Extract the (x, y) coordinate from the center of the cell holding the provided text.  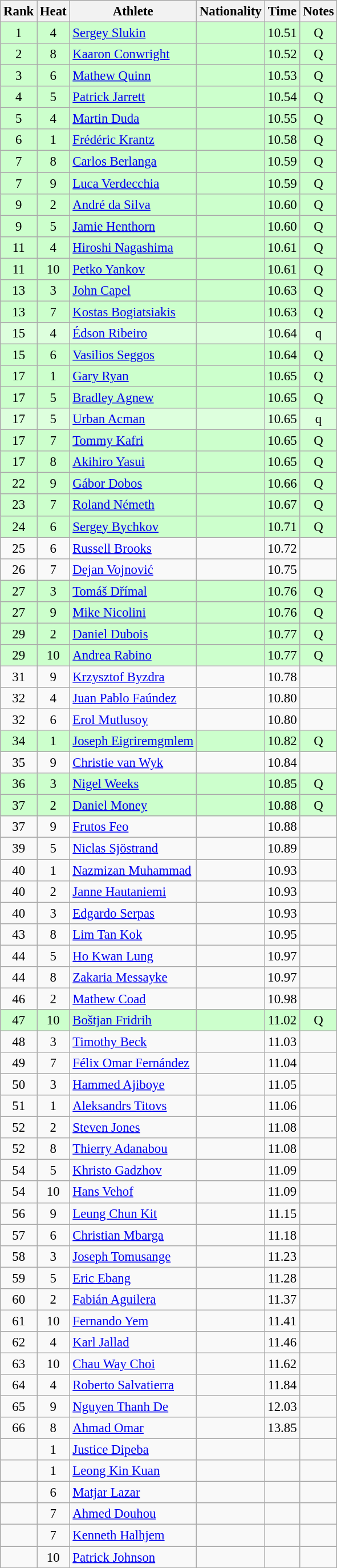
Martin Duda (133, 119)
23 (19, 505)
Heat (54, 11)
11.46 (282, 1342)
Nigel Weeks (133, 784)
Gary Ryan (133, 376)
Leung Chun Kit (133, 1213)
Aleksandrs Titovs (133, 1106)
Thierry Adanabou (133, 1149)
Leong Kin Kuan (133, 1471)
Frédéric Krantz (133, 140)
Tomáš Dřímal (133, 591)
Time (282, 11)
10.89 (282, 849)
58 (19, 1256)
Mike Nicolini (133, 613)
Edgardo Serpas (133, 913)
10.75 (282, 569)
10.78 (282, 677)
Sergey Bychkov (133, 526)
Daniel Money (133, 806)
47 (19, 1020)
Vasilios Seggos (133, 355)
Timothy Beck (133, 1042)
25 (19, 548)
Roland Németh (133, 505)
Urban Acman (133, 419)
Roberto Salvatierra (133, 1385)
Tommy Kafri (133, 441)
10.98 (282, 999)
11.84 (282, 1385)
Erol Mutlusoy (133, 720)
Fabián Aguilera (133, 1300)
Steven Jones (133, 1128)
Gábor Dobos (133, 484)
Christian Mbarga (133, 1235)
12.03 (282, 1407)
André da Silva (133, 204)
Frutos Feo (133, 827)
43 (19, 934)
Hans Vehof (133, 1192)
Joseph Tomusange (133, 1256)
10.85 (282, 784)
11.23 (282, 1256)
10.55 (282, 119)
34 (19, 741)
62 (19, 1342)
Niclas Sjöstrand (133, 849)
Sergey Slukin (133, 33)
11.18 (282, 1235)
48 (19, 1042)
Boštjan Fridrih (133, 1020)
Kostas Bogiatsiakis (133, 312)
Patrick Jarrett (133, 97)
Daniel Dubois (133, 634)
Patrick Johnson (133, 1557)
10.82 (282, 741)
Nazmizan Muhammad (133, 870)
10.66 (282, 484)
11.37 (282, 1300)
60 (19, 1300)
Russell Brooks (133, 548)
Hiroshi Nagashima (133, 247)
Petko Yankov (133, 269)
Mathew Coad (133, 999)
Juan Pablo Faúndez (133, 698)
11.02 (282, 1020)
26 (19, 569)
11.05 (282, 1085)
59 (19, 1278)
10.84 (282, 763)
Khristo Gadzhov (133, 1171)
10.51 (282, 33)
11.04 (282, 1063)
57 (19, 1235)
Nguyen Thanh De (133, 1407)
Matjar Lazar (133, 1493)
63 (19, 1364)
Carlos Berlanga (133, 162)
10.67 (282, 505)
65 (19, 1407)
49 (19, 1063)
Lim Tan Kok (133, 934)
Andrea Rabino (133, 656)
Ho Kwan Lung (133, 956)
50 (19, 1085)
51 (19, 1106)
22 (19, 484)
Joseph Eigriremgmlem (133, 741)
10.52 (282, 54)
11.15 (282, 1213)
Félix Omar Fernández (133, 1063)
24 (19, 526)
Nationality (230, 11)
Krzysztof Byzdra (133, 677)
46 (19, 999)
Justice Dipeba (133, 1450)
10.71 (282, 526)
10.58 (282, 140)
Édson Ribeiro (133, 333)
11.03 (282, 1042)
Akihiro Yasui (133, 462)
64 (19, 1385)
Luca Verdecchia (133, 183)
10.95 (282, 934)
Karl Jallad (133, 1342)
Mathew Quinn (133, 76)
35 (19, 763)
Chau Way Choi (133, 1364)
Kenneth Halhjem (133, 1535)
66 (19, 1428)
10.53 (282, 76)
56 (19, 1213)
Christie van Wyk (133, 763)
Rank (19, 11)
John Capel (133, 291)
Hammed Ajiboye (133, 1085)
Jamie Henthorn (133, 226)
Athlete (133, 11)
Ahmed Douhou (133, 1514)
Fernando Yem (133, 1321)
10.54 (282, 97)
11.41 (282, 1321)
Janne Hautaniemi (133, 891)
11.06 (282, 1106)
Ahmad Omar (133, 1428)
61 (19, 1321)
Eric Ebang (133, 1278)
Bradley Agnew (133, 398)
Dejan Vojnović (133, 569)
10.72 (282, 548)
11.28 (282, 1278)
Kaaron Conwright (133, 54)
11.62 (282, 1364)
31 (19, 677)
36 (19, 784)
Notes (318, 11)
Zakaria Messayke (133, 978)
13.85 (282, 1428)
39 (19, 849)
